Pinpoint the cell where the given text exists, returning its [X, Y] midpoint coordinate. 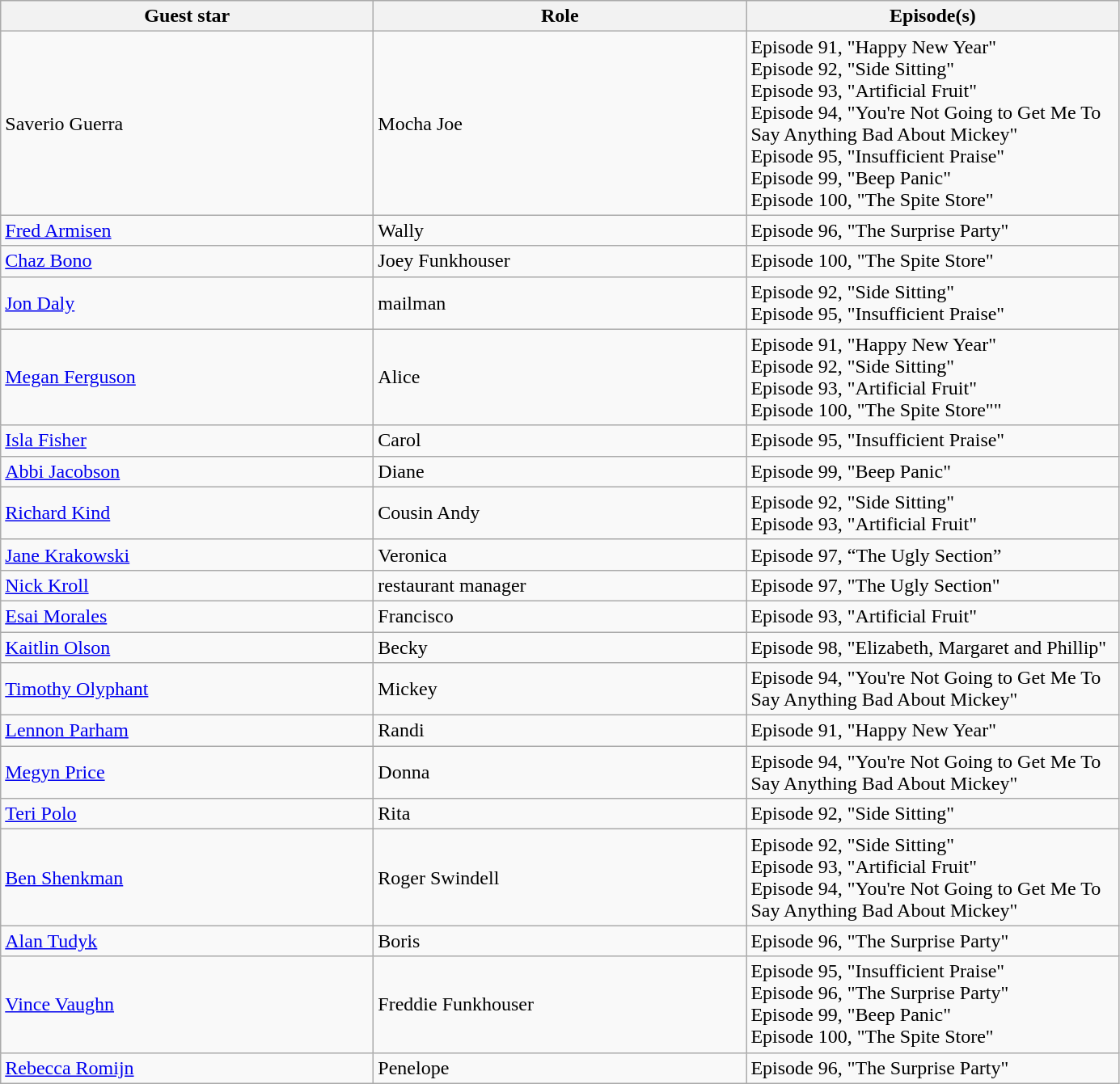
Lennon Parham [188, 731]
Episode 95, "Insufficient Praise" [933, 441]
Rita [560, 814]
Megyn Price [188, 773]
Saverio Guerra [188, 123]
Donna [560, 773]
Episode 95, "Insufficient Praise"Episode 96, "The Surprise Party"Episode 99, "Beep Panic"Episode 100, "The Spite Store" [933, 1004]
Episode 92, "Side Sitting" [933, 814]
Chaz Bono [188, 261]
Boris [560, 941]
mailman [560, 302]
Freddie Funkhouser [560, 1004]
Jon Daly [188, 302]
Mocha Joe [560, 123]
Episode 91, "Happy New Year"Episode 92, "Side Sitting"Episode 93, "Artificial Fruit"Episode 100, "The Spite Store"" [933, 377]
Isla Fisher [188, 441]
Rebecca Romijn [188, 1068]
Alan Tudyk [188, 941]
Abbi Jacobson [188, 471]
Ben Shenkman [188, 878]
Penelope [560, 1068]
Role [560, 16]
Randi [560, 731]
Alice [560, 377]
Francisco [560, 616]
Kaitlin Olson [188, 647]
Wally [560, 230]
Episode 92, "Side Sitting"Episode 95, "Insufficient Praise" [933, 302]
Becky [560, 647]
Cousin Andy [560, 512]
Veronica [560, 555]
Episode 97, "The Ugly Section" [933, 585]
Episode 98, "Elizabeth, Margaret and Phillip" [933, 647]
Joey Funkhouser [560, 261]
Teri Polo [188, 814]
Episode(s) [933, 16]
Nick Kroll [188, 585]
Esai Morales [188, 616]
Episode 92, "Side Sitting"Episode 93, "Artificial Fruit"Episode 94, "You're Not Going to Get Me To Say Anything Bad About Mickey" [933, 878]
Timothy Olyphant [188, 689]
Jane Krakowski [188, 555]
Episode 97, “The Ugly Section” [933, 555]
Episode 92, "Side Sitting"Episode 93, "Artificial Fruit" [933, 512]
Episode 93, "Artificial Fruit" [933, 616]
Episode 91, "Happy New Year" [933, 731]
Episode 99, "Beep Panic" [933, 471]
Vince Vaughn [188, 1004]
Carol [560, 441]
restaurant manager [560, 585]
Episode 100, "The Spite Store" [933, 261]
Megan Ferguson [188, 377]
Diane [560, 471]
Mickey [560, 689]
Guest star [188, 16]
Roger Swindell [560, 878]
Fred Armisen [188, 230]
Richard Kind [188, 512]
